Search for the cell housing the specified text and yield its [X, Y] center coordinate. 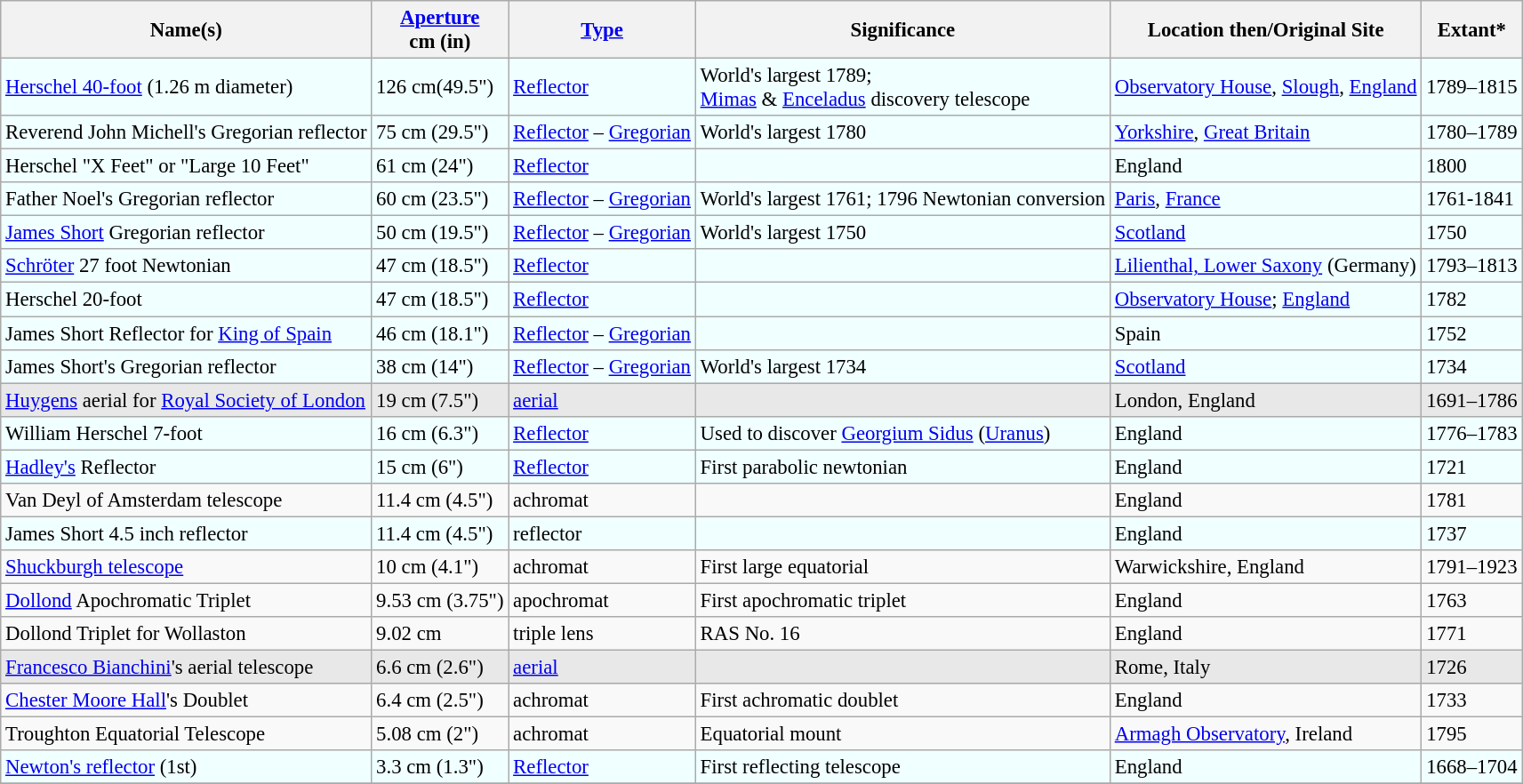
Francesco Bianchini's aerial telescope [187, 668]
Father Noel's Gregorian reflector [187, 199]
1800 [1472, 166]
Van Deyl of Amsterdam telescope [187, 500]
Spain [1265, 333]
1780–1789 [1472, 132]
1763 [1472, 600]
75 cm (29.5") [440, 132]
James Short 4.5 inch reflector [187, 533]
World's largest 1750 [902, 233]
61 cm (24") [440, 166]
James Short Reflector for King of Spain [187, 333]
1721 [1472, 467]
Warwickshire, England [1265, 567]
Observatory House, Slough, England [1265, 87]
60 cm (23.5") [440, 199]
1793–1813 [1472, 266]
Shuckburgh telescope [187, 567]
46 cm (18.1") [440, 333]
1761-1841 [1472, 199]
First reflecting telescope [902, 767]
1726 [1472, 668]
apochromat [603, 600]
London, England [1265, 400]
3.3 cm (1.3") [440, 767]
15 cm (6") [440, 467]
Dollond Triplet for Wollaston [187, 634]
Location then/Original Site [1265, 30]
First large equatorial [902, 567]
Yorkshire, Great Britain [1265, 132]
Herschel 40-foot (1.26 m diameter) [187, 87]
James Short's Gregorian reflector [187, 366]
Observatory House; England [1265, 300]
Lilienthal, Lower Saxony (Germany) [1265, 266]
9.02 cm [440, 634]
Troughton Equatorial Telescope [187, 734]
triple lens [603, 634]
1771 [1472, 634]
1737 [1472, 533]
38 cm (14") [440, 366]
James Short Gregorian reflector [187, 233]
1733 [1472, 700]
Herschel 20-foot [187, 300]
Equatorial mount [902, 734]
1750 [1472, 233]
Herschel "X Feet" or "Large 10 Feet" [187, 166]
Aperture cm (in) [440, 30]
9.53 cm (3.75") [440, 600]
Hadley's Reflector [187, 467]
Reverend John Michell's Gregorian reflector [187, 132]
First achromatic doublet [902, 700]
10 cm (4.1") [440, 567]
1782 [1472, 300]
6.6 cm (2.6") [440, 668]
19 cm (7.5") [440, 400]
1734 [1472, 366]
Extant* [1472, 30]
World's largest 1789; Mimas & Enceladus discovery telescope [902, 87]
Newton's reflector (1st) [187, 767]
1776–1783 [1472, 433]
William Herschel 7-foot [187, 433]
Dollond Apochromatic Triplet [187, 600]
World's largest 1780 [902, 132]
First apochromatic triplet [902, 600]
1781 [1472, 500]
Chester Moore Hall's Doublet [187, 700]
5.08 cm (2") [440, 734]
1752 [1472, 333]
World's largest 1734 [902, 366]
Rome, Italy [1265, 668]
16 cm (6.3") [440, 433]
1791–1923 [1472, 567]
126 cm(49.5") [440, 87]
50 cm (19.5") [440, 233]
RAS No. 16 [902, 634]
Name(s) [187, 30]
Armagh Observatory, Ireland [1265, 734]
1789–1815 [1472, 87]
reflector [603, 533]
World's largest 1761; 1796 Newtonian conversion [902, 199]
Huygens aerial for Royal Society of London [187, 400]
Used to discover Georgium Sidus (Uranus) [902, 433]
6.4 cm (2.5") [440, 700]
Type [603, 30]
First parabolic newtonian [902, 467]
1668–1704 [1472, 767]
1691–1786 [1472, 400]
Paris, France [1265, 199]
1795 [1472, 734]
Schröter 27 foot Newtonian [187, 266]
Significance [902, 30]
